Provide the [X, Y] coordinate of the cell's center where the given text is located.  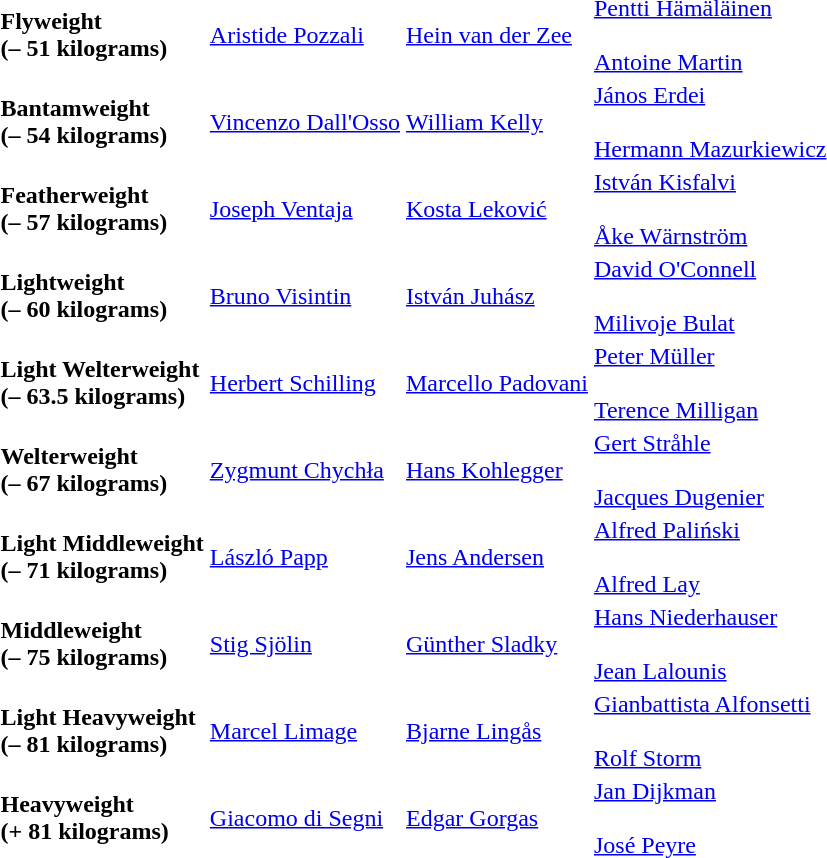
Hans Kohlegger [498, 470]
Günther Sladky [498, 644]
Vincenzo Dall'Osso [304, 122]
László Papp [304, 557]
Jens Andersen [498, 557]
Bruno Visintin [304, 296]
Herbert Schilling [304, 383]
Marcello Padovani [498, 383]
Joseph Ventaja [304, 209]
Zygmunt Chychła [304, 470]
Marcel Limage [304, 731]
Stig Sjölin [304, 644]
Kosta Leković [498, 209]
Bjarne Lingås [498, 731]
William Kelly [498, 122]
István Juhász [498, 296]
